Scan for the cell matching the given text and deliver its (X, Y) coordinate at center. 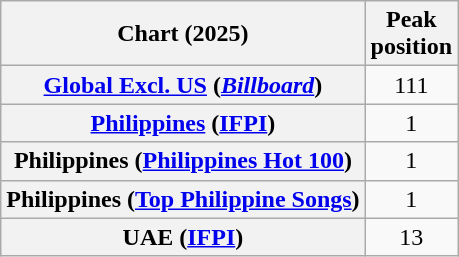
Chart (2025) (183, 34)
Peakposition (411, 34)
13 (411, 237)
111 (411, 85)
Philippines (Top Philippine Songs) (183, 199)
Philippines (IFPI) (183, 123)
Global Excl. US (Billboard) (183, 85)
Philippines (Philippines Hot 100) (183, 161)
UAE (IFPI) (183, 237)
